Determine the [x, y] coordinate at the center of the cell enclosing the given text.  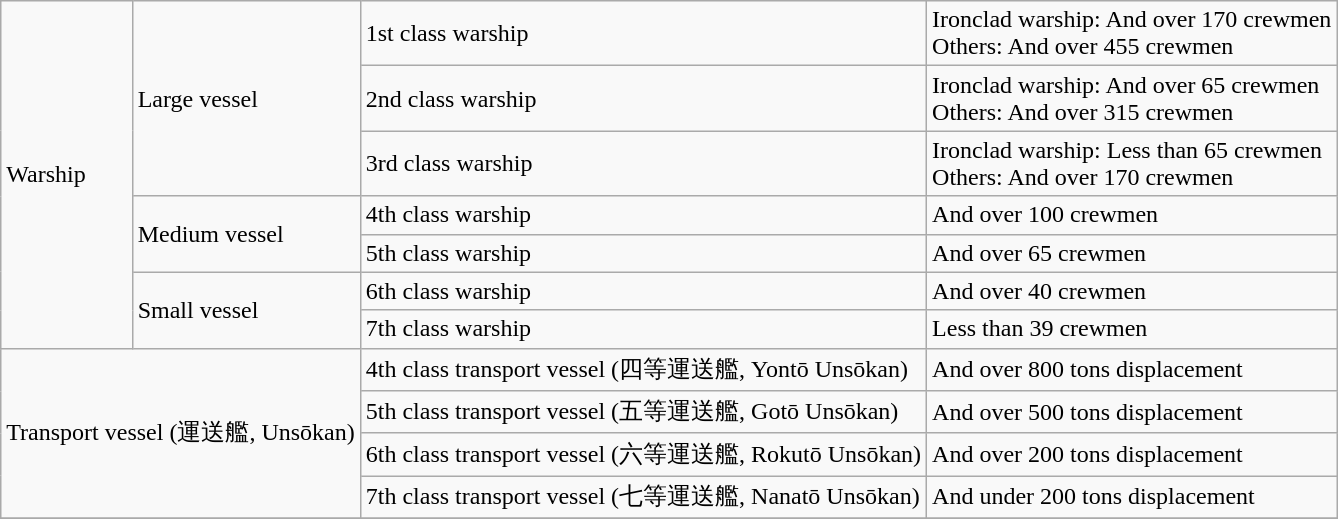
And over 40 crewmen [1132, 291]
Warship [66, 174]
5th class warship [643, 253]
2nd class warship [643, 98]
4th class transport vessel (四等運送艦, Yontō Unsōkan) [643, 370]
Medium vessel [246, 234]
5th class transport vessel (五等運送艦, Gotō Unsōkan) [643, 412]
And over 100 crewmen [1132, 215]
4th class warship [643, 215]
And over 800 tons displacement [1132, 370]
Ironclad warship: And over 65 crewmenOthers: And over 315 crewmen [1132, 98]
3rd class warship [643, 164]
1st class warship [643, 34]
Ironclad warship: And over 170 crewmenOthers: And over 455 crewmen [1132, 34]
And over 500 tons displacement [1132, 412]
And over 65 crewmen [1132, 253]
Ironclad warship: Less than 65 crewmenOthers: And over 170 crewmen [1132, 164]
6th class transport vessel (六等運送艦, Rokutō Unsōkan) [643, 454]
And over 200 tons displacement [1132, 454]
7th class warship [643, 329]
Small vessel [246, 310]
And under 200 tons displacement [1132, 498]
Transport vessel (運送艦, Unsōkan) [180, 433]
Less than 39 crewmen [1132, 329]
7th class transport vessel (七等運送艦, Nanatō Unsōkan) [643, 498]
6th class warship [643, 291]
Large vessel [246, 98]
